Find where the given text appears and provide that cell's center as (X, Y) coordinate. 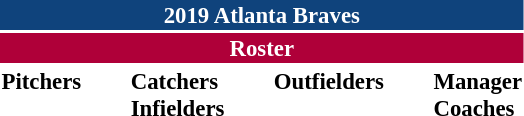
Roster (262, 48)
2019 Atlanta Braves (262, 15)
